Identify which cell holds the provided text, then report its [X, Y] central coordinate. 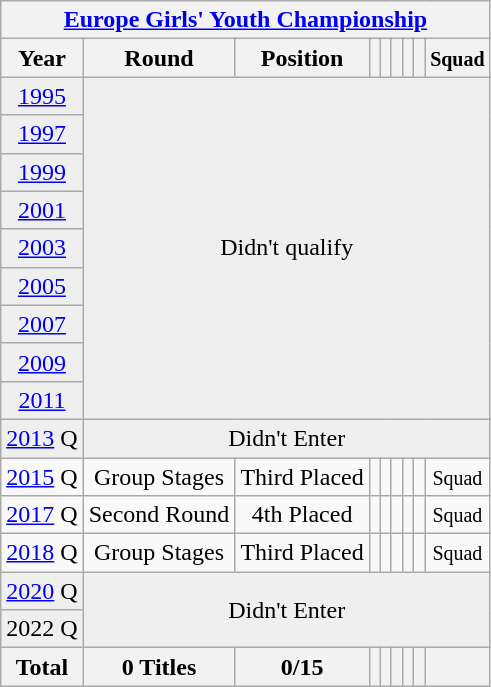
Total [42, 667]
2013 Q [42, 438]
2007 [42, 324]
2003 [42, 248]
1995 [42, 96]
2009 [42, 362]
2022 Q [42, 629]
2011 [42, 400]
2001 [42, 210]
Round [159, 58]
2005 [42, 286]
2018 Q [42, 553]
0/15 [302, 667]
2020 Q [42, 591]
Second Round [159, 515]
1997 [42, 134]
Europe Girls' Youth Championship [246, 20]
Year [42, 58]
Didn't qualify [286, 248]
0 Titles [159, 667]
2015 Q [42, 477]
2017 Q [42, 515]
1999 [42, 172]
Position [302, 58]
4th Placed [302, 515]
